Detect which cell encompasses the target text, then output its [x, y] center coordinate. 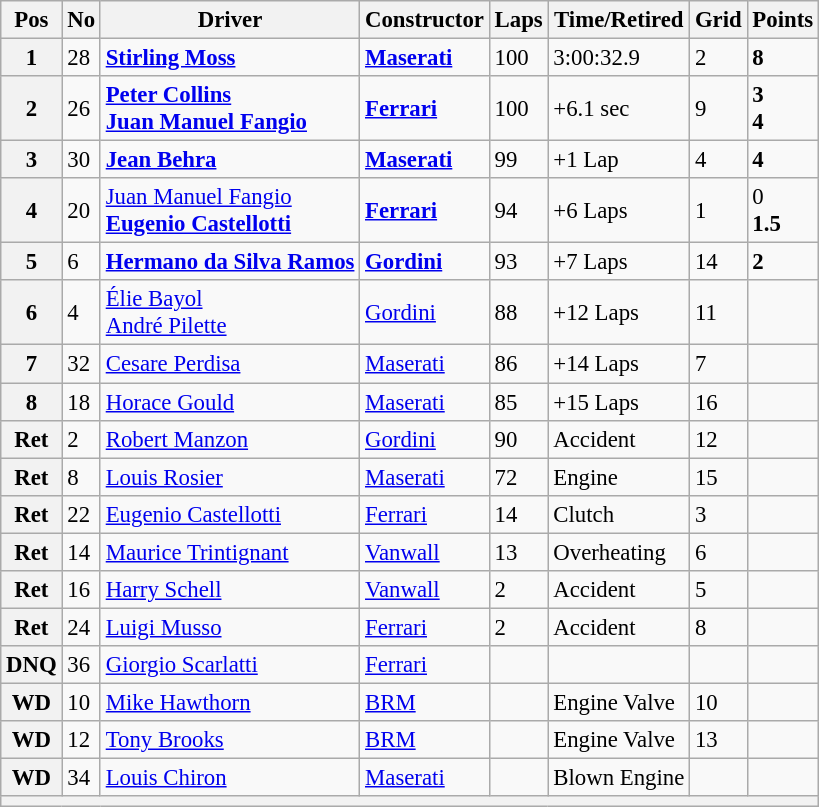
Pos [32, 20]
No [81, 20]
Blown Engine [619, 778]
+7 Laps [619, 262]
Mike Hawthorn [230, 702]
+6.1 sec [619, 108]
30 [81, 160]
Louis Chiron [230, 778]
Tony Brooks [230, 740]
Eugenio Castellotti [230, 514]
15 [718, 477]
36 [81, 665]
85 [518, 402]
Élie Bayol André Pilette [230, 312]
Louis Rosier [230, 477]
94 [518, 210]
24 [81, 627]
+15 Laps [619, 402]
32 [81, 364]
Cesare Perdisa [230, 364]
Luigi Musso [230, 627]
Stirling Moss [230, 58]
+12 Laps [619, 312]
99 [518, 160]
86 [518, 364]
Points [782, 20]
3:00:32.9 [619, 58]
Giorgio Scarlatti [230, 665]
Peter Collins Juan Manuel Fangio [230, 108]
26 [81, 108]
Clutch [619, 514]
Harry Schell [230, 590]
01.5 [782, 210]
28 [81, 58]
Jean Behra [230, 160]
22 [81, 514]
93 [518, 262]
Overheating [619, 552]
11 [718, 312]
Grid [718, 20]
+6 Laps [619, 210]
Maurice Trintignant [230, 552]
18 [81, 402]
Robert Manzon [230, 439]
Time/Retired [619, 20]
72 [518, 477]
88 [518, 312]
20 [81, 210]
Laps [518, 20]
Engine [619, 477]
Constructor [425, 20]
DNQ [32, 665]
Driver [230, 20]
Hermano da Silva Ramos [230, 262]
+14 Laps [619, 364]
+1 Lap [619, 160]
9 [718, 108]
Juan Manuel Fangio Eugenio Castellotti [230, 210]
Horace Gould [230, 402]
90 [518, 439]
